Return the [X, Y] coordinate for the center point of the cell that contains the specified text.  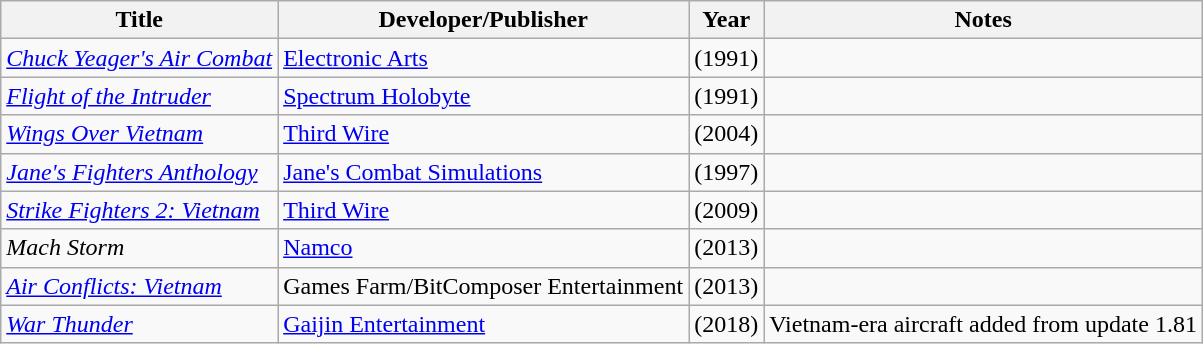
Electronic Arts [484, 58]
Vietnam-era aircraft added from update 1.81 [984, 324]
Flight of the Intruder [140, 96]
Notes [984, 20]
Air Conflicts: Vietnam [140, 286]
Jane's Combat Simulations [484, 172]
(2004) [726, 134]
Title [140, 20]
Gaijin Entertainment [484, 324]
Namco [484, 248]
War Thunder [140, 324]
Spectrum Holobyte [484, 96]
Chuck Yeager's Air Combat [140, 58]
Developer/Publisher [484, 20]
Games Farm/BitComposer Entertainment [484, 286]
(2018) [726, 324]
Wings Over Vietnam [140, 134]
Jane's Fighters Anthology [140, 172]
Mach Storm [140, 248]
Year [726, 20]
Strike Fighters 2: Vietnam [140, 210]
(1997) [726, 172]
(2009) [726, 210]
